Find where the given text appears and provide that cell's center as [X, Y] coordinate. 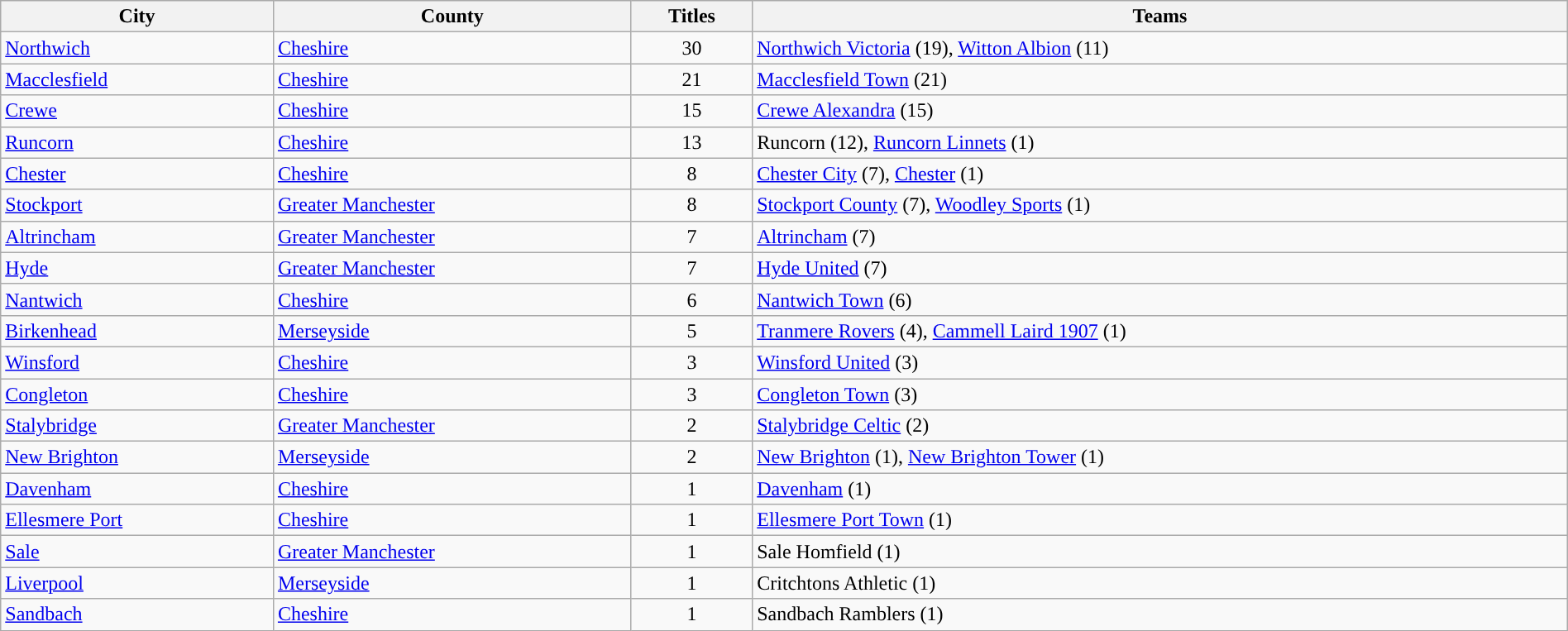
Chester City (7), Chester (1) [1160, 174]
Runcorn (12), Runcorn Linnets (1) [1160, 142]
30 [691, 48]
Stalybridge [137, 426]
Altrincham (7) [1160, 237]
Chester [137, 174]
Northwich [137, 48]
Crewe [137, 111]
Ellesmere Port [137, 520]
5 [691, 331]
Winsford [137, 362]
Nantwich Town (6) [1160, 299]
13 [691, 142]
Critchtons Athletic (1) [1160, 583]
Congleton [137, 394]
Birkenhead [137, 331]
Davenham [137, 489]
Crewe Alexandra (15) [1160, 111]
Sandbach [137, 614]
County [452, 17]
Titles [691, 17]
Runcorn [137, 142]
New Brighton [137, 457]
Stockport County (7), Woodley Sports (1) [1160, 205]
Nantwich [137, 299]
Tranmere Rovers (4), Cammell Laird 1907 (1) [1160, 331]
Davenham (1) [1160, 489]
6 [691, 299]
Sale [137, 552]
Sandbach Ramblers (1) [1160, 614]
15 [691, 111]
City [137, 17]
Macclesfield Town (21) [1160, 79]
Macclesfield [137, 79]
Hyde United (7) [1160, 268]
21 [691, 79]
Ellesmere Port Town (1) [1160, 520]
Northwich Victoria (19), Witton Albion (11) [1160, 48]
Stalybridge Celtic (2) [1160, 426]
Altrincham [137, 237]
Winsford United (3) [1160, 362]
Liverpool [137, 583]
Congleton Town (3) [1160, 394]
New Brighton (1), New Brighton Tower (1) [1160, 457]
Hyde [137, 268]
Teams [1160, 17]
Sale Homfield (1) [1160, 552]
Stockport [137, 205]
